Return (x, y) of the center of cell containing provided text 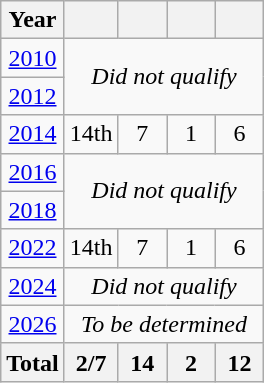
Total (33, 362)
12 (240, 362)
2024 (33, 286)
2012 (33, 96)
Year (33, 20)
2018 (33, 210)
2 (192, 362)
2014 (33, 134)
14 (142, 362)
2/7 (91, 362)
To be determined (164, 324)
2022 (33, 248)
2010 (33, 58)
2026 (33, 324)
2016 (33, 172)
